Output the [x, y] coordinate of the center of the cell containing the given text.  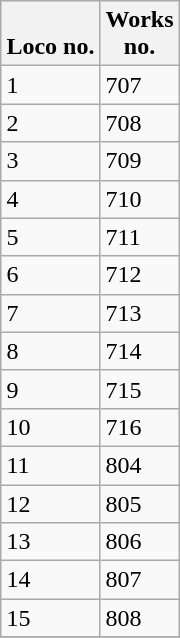
708 [140, 123]
806 [140, 542]
716 [140, 427]
13 [50, 542]
807 [140, 580]
4 [50, 199]
10 [50, 427]
707 [140, 85]
804 [140, 465]
1 [50, 85]
5 [50, 237]
713 [140, 313]
808 [140, 618]
709 [140, 161]
15 [50, 618]
712 [140, 275]
Worksno. [140, 34]
3 [50, 161]
2 [50, 123]
7 [50, 313]
711 [140, 237]
710 [140, 199]
14 [50, 580]
6 [50, 275]
805 [140, 503]
11 [50, 465]
8 [50, 351]
9 [50, 389]
12 [50, 503]
Loco no. [50, 34]
715 [140, 389]
714 [140, 351]
